Return the [x, y] coordinate for the center point of the cell that contains the specified text.  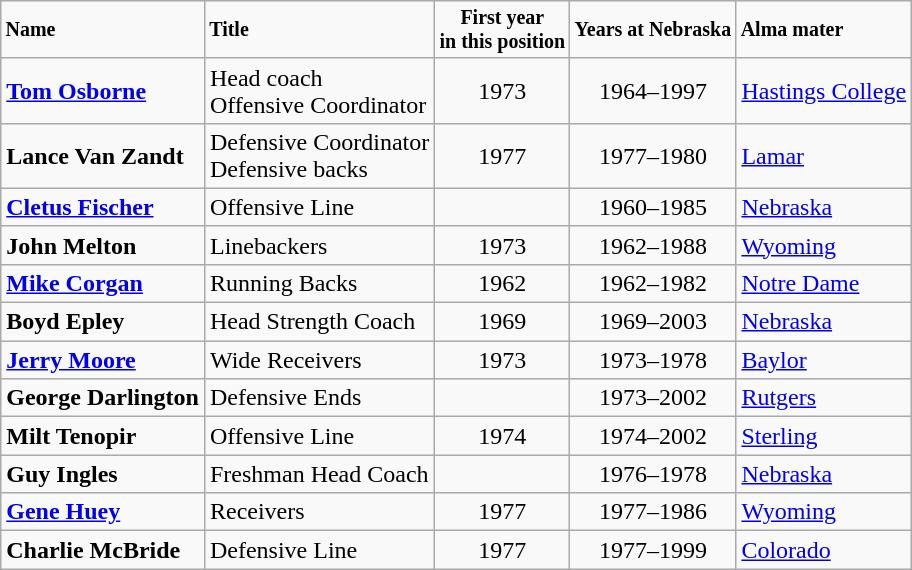
1964–1997 [653, 90]
First yearin this position [502, 30]
Years at Nebraska [653, 30]
Boyd Epley [103, 322]
Defensive CoordinatorDefensive backs [319, 156]
1969 [502, 322]
Running Backs [319, 283]
Alma mater [824, 30]
Head coachOffensive Coordinator [319, 90]
Tom Osborne [103, 90]
Gene Huey [103, 512]
Notre Dame [824, 283]
1977–1986 [653, 512]
John Melton [103, 245]
Lance Van Zandt [103, 156]
1960–1985 [653, 207]
1962–1982 [653, 283]
1977–1980 [653, 156]
Head Strength Coach [319, 322]
Defensive Ends [319, 398]
Lamar [824, 156]
1973–1978 [653, 360]
George Darlington [103, 398]
Linebackers [319, 245]
Jerry Moore [103, 360]
Charlie McBride [103, 550]
Guy Ingles [103, 474]
Baylor [824, 360]
1974–2002 [653, 436]
Milt Tenopir [103, 436]
1962–1988 [653, 245]
1962 [502, 283]
Wide Receivers [319, 360]
1977–1999 [653, 550]
1976–1978 [653, 474]
Sterling [824, 436]
Colorado [824, 550]
1973–2002 [653, 398]
1974 [502, 436]
Rutgers [824, 398]
Hastings College [824, 90]
Name [103, 30]
Freshman Head Coach [319, 474]
Mike Corgan [103, 283]
Title [319, 30]
Receivers [319, 512]
1969–2003 [653, 322]
Cletus Fischer [103, 207]
Defensive Line [319, 550]
